Detect which cell encompasses the target text, then output its (X, Y) center coordinate. 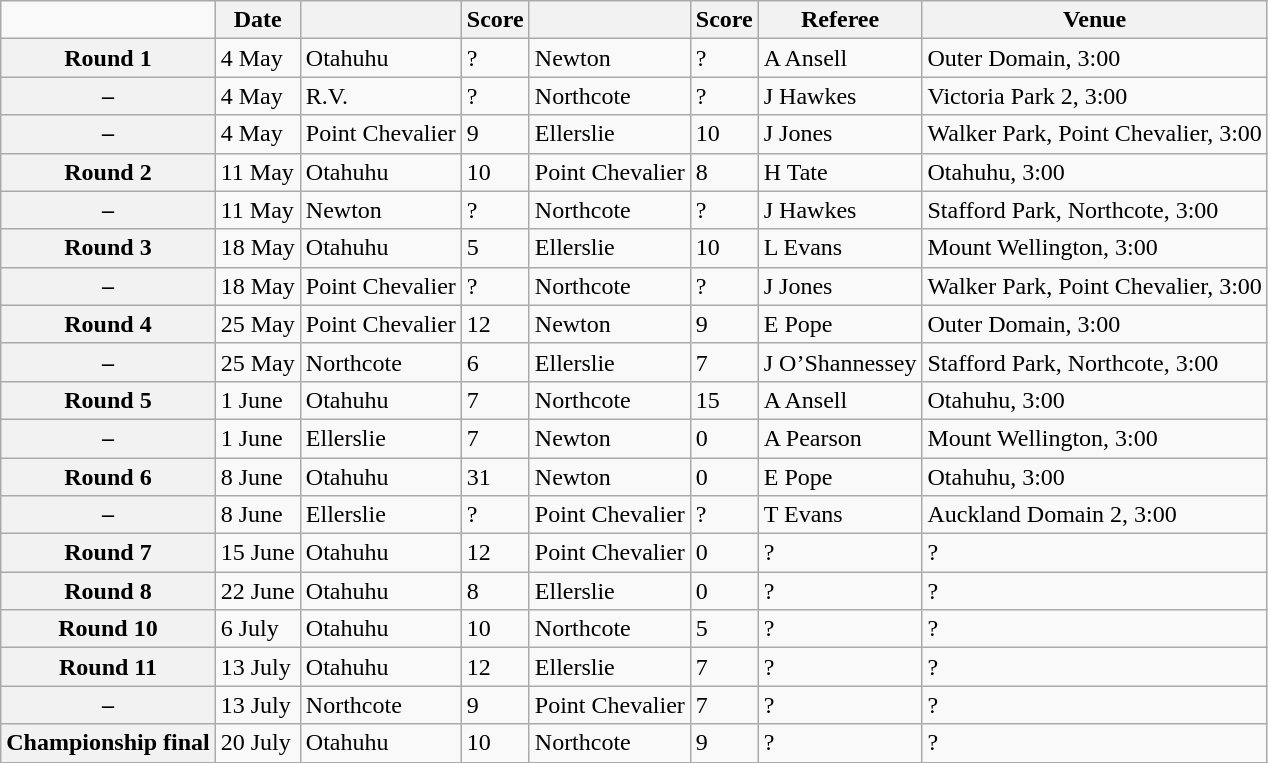
Round 11 (108, 667)
Victoria Park 2, 3:00 (1094, 96)
Venue (1094, 20)
H Tate (840, 172)
Round 5 (108, 400)
A Pearson (840, 438)
Round 6 (108, 477)
20 July (258, 743)
L Evans (840, 248)
15 (724, 400)
15 June (258, 553)
Auckland Domain 2, 3:00 (1094, 515)
Round 2 (108, 172)
Round 4 (108, 324)
R.V. (380, 96)
Date (258, 20)
Championship final (108, 743)
Round 8 (108, 591)
Round 3 (108, 248)
Round 10 (108, 629)
Round 1 (108, 58)
22 June (258, 591)
6 (495, 362)
31 (495, 477)
T Evans (840, 515)
Round 7 (108, 553)
Referee (840, 20)
6 July (258, 629)
J O’Shannessey (840, 362)
